Locate the cell with the specified text and output its (x, y) center coordinate. 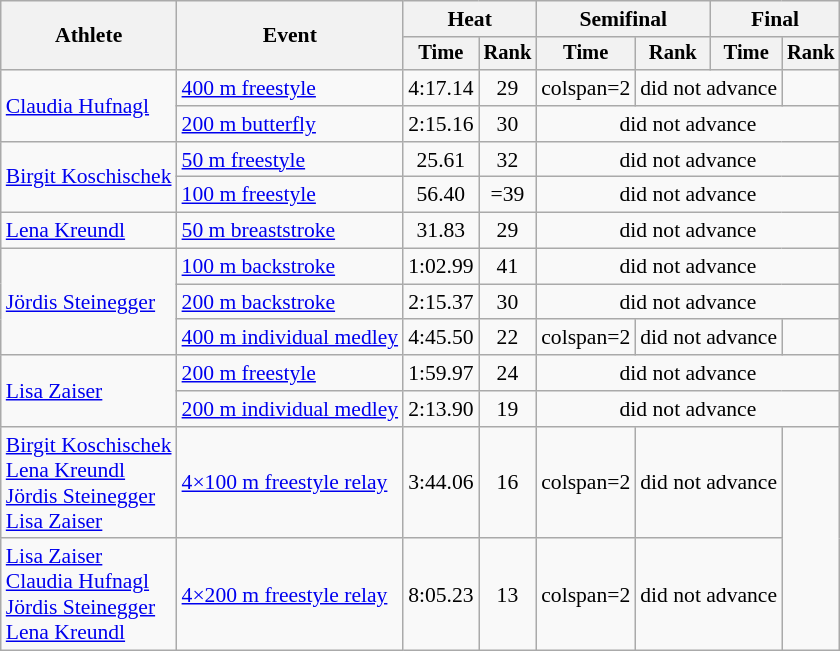
Lena Kreundl (89, 231)
Semifinal (623, 19)
Lisa Zaiser (89, 390)
2:13.90 (440, 409)
Jördis Steinegger (89, 302)
41 (508, 267)
4×100 m freestyle relay (290, 483)
200 m individual medley (290, 409)
4:17.14 (440, 88)
Heat (470, 19)
3:44.06 (440, 483)
56.40 (440, 195)
19 (508, 409)
16 (508, 483)
2:15.37 (440, 302)
100 m backstroke (290, 267)
31.83 (440, 231)
100 m freestyle (290, 195)
1:02.99 (440, 267)
=39 (508, 195)
13 (508, 595)
50 m breaststroke (290, 231)
24 (508, 373)
8:05.23 (440, 595)
Birgit Koschischek (89, 178)
22 (508, 338)
Birgit KoschischekLena KreundlJördis SteineggerLisa Zaiser (89, 483)
25.61 (440, 160)
200 m butterfly (290, 124)
4×200 m freestyle relay (290, 595)
1:59.97 (440, 373)
400 m individual medley (290, 338)
Event (290, 36)
32 (508, 160)
200 m backstroke (290, 302)
Claudia Hufnagl (89, 106)
Lisa ZaiserClaudia HufnaglJördis SteineggerLena Kreundl (89, 595)
200 m freestyle (290, 373)
4:45.50 (440, 338)
400 m freestyle (290, 88)
Athlete (89, 36)
2:15.16 (440, 124)
50 m freestyle (290, 160)
Final (774, 19)
